Scan for the cell matching the given text and deliver its [x, y] coordinate at center. 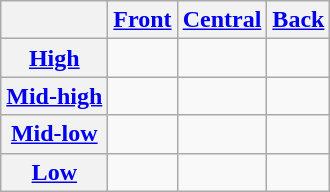
High [54, 58]
Central [222, 20]
Back [298, 20]
Front [142, 20]
Low [54, 172]
Mid-low [54, 134]
Mid-high [54, 96]
